Determine the (x, y) coordinate at the center of the cell enclosing the given text.  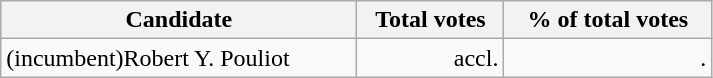
(incumbent)Robert Y. Pouliot (179, 58)
accl. (430, 58)
. (608, 58)
Candidate (179, 20)
Total votes (430, 20)
% of total votes (608, 20)
